Detect which cell encompasses the target text, then output its [X, Y] center coordinate. 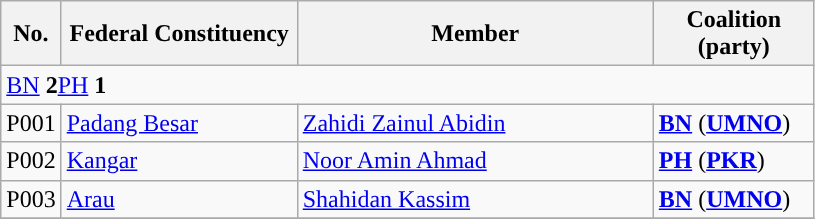
Noor Amin Ahmad [475, 161]
PH (PKR) [734, 161]
Member [475, 34]
P001 [31, 123]
Padang Besar [179, 123]
Arau [179, 199]
P002 [31, 161]
Shahidan Kassim [475, 199]
Coalition (party) [734, 34]
Zahidi Zainul Abidin [475, 123]
P003 [31, 199]
Kangar [179, 161]
BN 2PH 1 [408, 85]
Federal Constituency [179, 34]
No. [31, 34]
